Detect which cell encompasses the target text, then output its [X, Y] center coordinate. 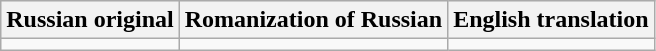
Romanization of Russian [313, 20]
English translation [551, 20]
Russian original [90, 20]
